Determine the [x, y] coordinate at the center of the cell enclosing the given text.  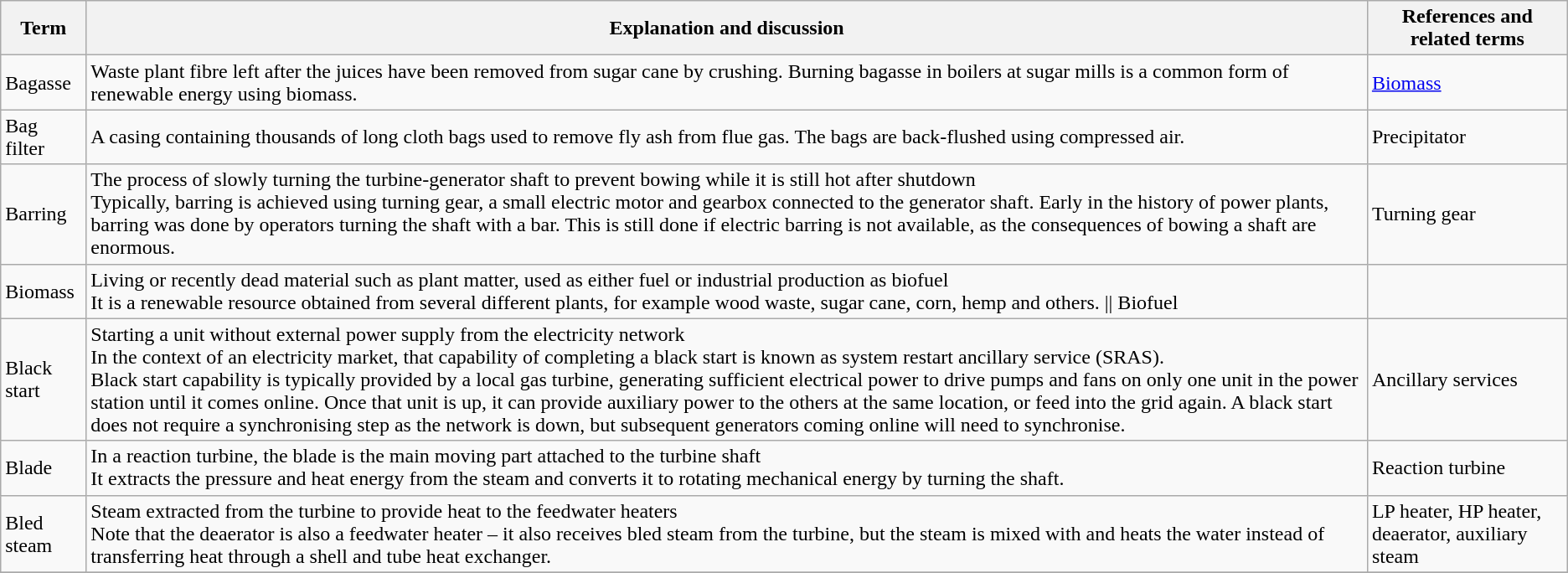
Ancillary services [1467, 379]
Term [44, 28]
Precipitator [1467, 137]
Turning gear [1467, 214]
A casing containing thousands of long cloth bags used to remove fly ash from flue gas. The bags are back-flushed using compressed air. [727, 137]
Bag filter [44, 137]
Reaction turbine [1467, 467]
Explanation and discussion [727, 28]
Black start [44, 379]
Bled steam [44, 534]
References and related terms [1467, 28]
Bagasse [44, 82]
Blade [44, 467]
Barring [44, 214]
LP heater, HP heater, deaerator, auxiliary steam [1467, 534]
